Detect which cell encompasses the target text, then output its [x, y] center coordinate. 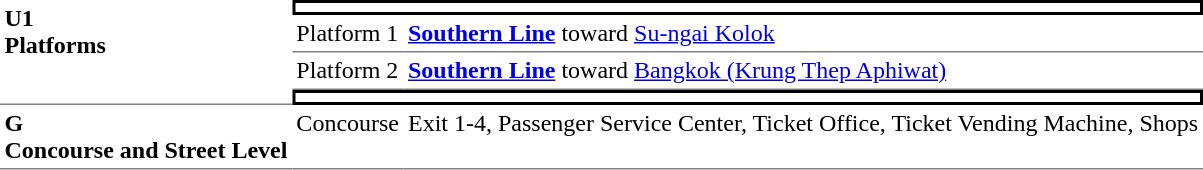
U1Platforms [146, 52]
Platform 2 [348, 71]
Platform 1 [348, 34]
Concourse [348, 137]
Exit 1-4, Passenger Service Center, Ticket Office, Ticket Vending Machine, Shops [804, 137]
GConcourse and Street Level [146, 137]
Southern Line toward Su-ngai Kolok [804, 34]
Southern Line toward Bangkok (Krung Thep Aphiwat) [804, 71]
